Return the (X, Y) coordinate for the center point of the cell that contains the specified text.  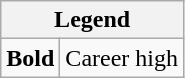
Career high (122, 58)
Legend (92, 20)
Bold (30, 58)
